Return (X, Y) of the center of cell containing provided text 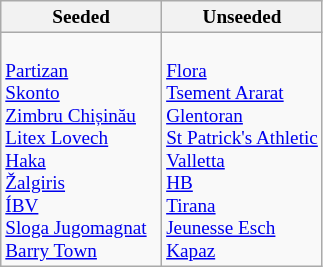
Seeded (82, 17)
Unseeded (242, 17)
Flora Tsement Ararat Glentoran St Patrick's Athletic Valletta HB Tirana Jeunesse Esch Kapaz (242, 149)
Partizan Skonto Zimbru Chișinău Litex Lovech Haka Žalgiris ÍBV Sloga Jugomagnat Barry Town (82, 149)
